Provide the [X, Y] coordinate of the cell's center where the given text is located.  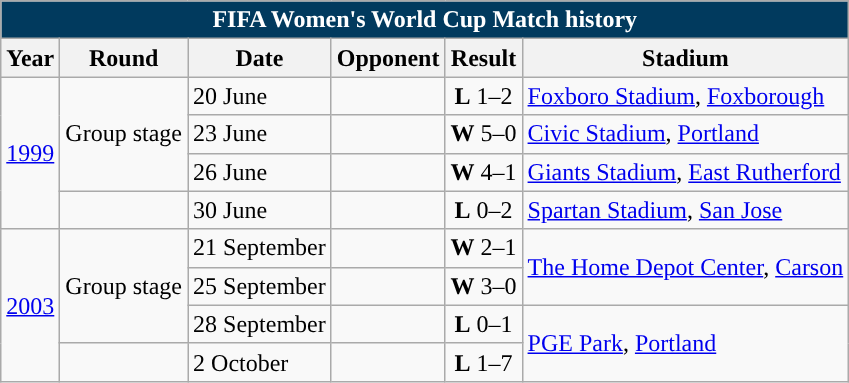
The Home Depot Center, Carson [686, 267]
L 1–7 [484, 362]
26 June [260, 172]
Foxboro Stadium, Foxborough [686, 96]
Round [124, 58]
20 June [260, 96]
30 June [260, 210]
Spartan Stadium, San Jose [686, 210]
Civic Stadium, Portland [686, 134]
2003 [30, 305]
2 October [260, 362]
W 5–0 [484, 134]
Giants Stadium, East Rutherford [686, 172]
W 2–1 [484, 248]
FIFA Women's World Cup Match history [425, 20]
Opponent [388, 58]
L 0–2 [484, 210]
23 June [260, 134]
Year [30, 58]
21 September [260, 248]
PGE Park, Portland [686, 343]
Result [484, 58]
Date [260, 58]
L 1–2 [484, 96]
28 September [260, 324]
1999 [30, 153]
L 0–1 [484, 324]
Stadium [686, 58]
25 September [260, 286]
W 4–1 [484, 172]
W 3–0 [484, 286]
